Find where the given text appears and provide that cell's center as [X, Y] coordinate. 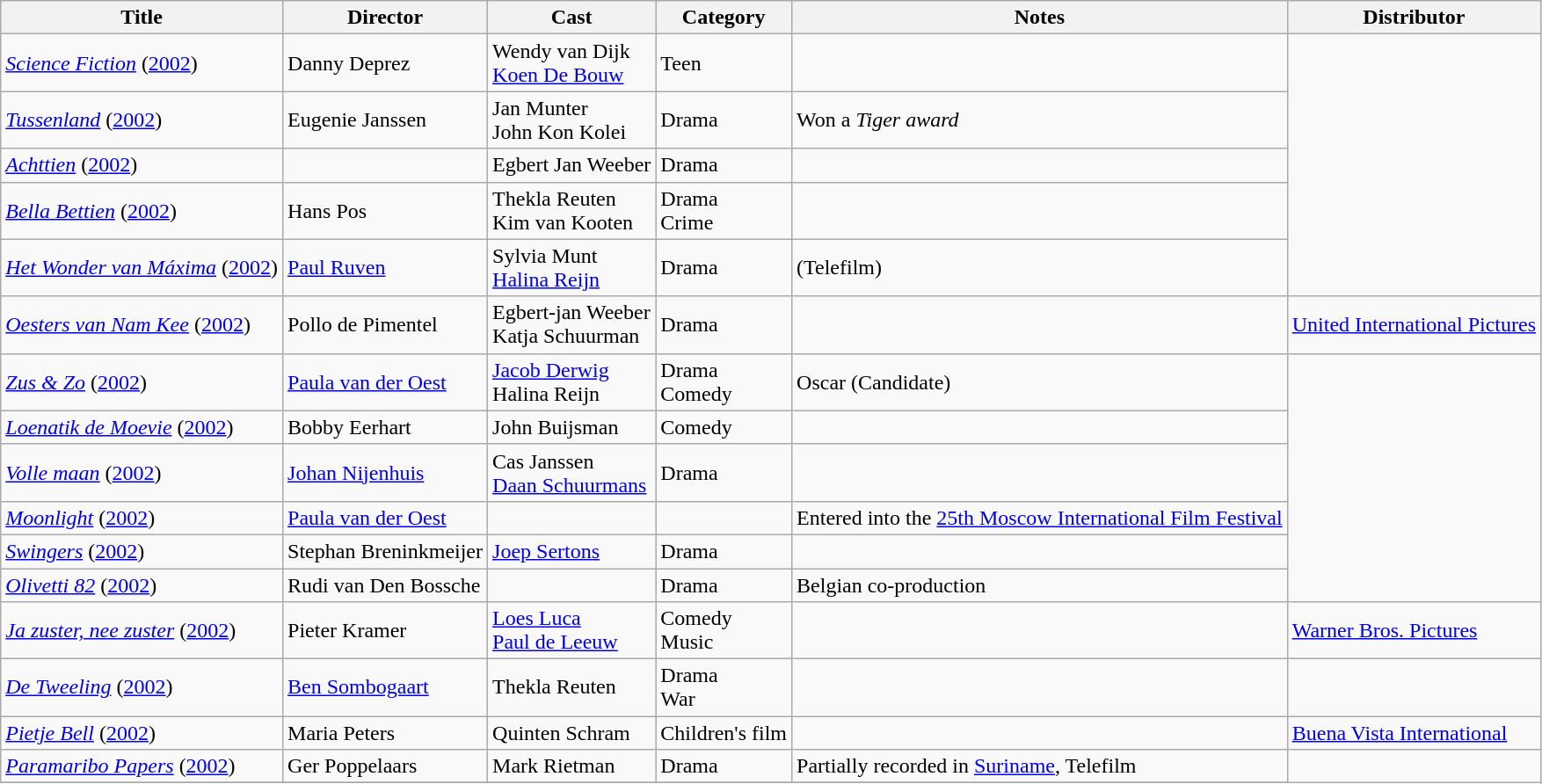
Children's film [724, 733]
Warner Bros. Pictures [1414, 631]
Pietje Bell (2002) [142, 733]
Paramaribo Papers (2002) [142, 766]
Cast [571, 18]
Jan MunterJohn Kon Kolei [571, 120]
Partially recorded in Suriname, Telefilm [1040, 766]
Cas JanssenDaan Schuurmans [571, 473]
Volle maan (2002) [142, 473]
Egbert-jan WeeberKatja Schuurman [571, 325]
Pieter Kramer [385, 631]
Mark Rietman [571, 766]
Joep Sertons [571, 551]
Swingers (2002) [142, 551]
DramaCrime [724, 211]
Comedy [724, 427]
John Buijsman [571, 427]
Olivetti 82 (2002) [142, 584]
Thekla ReutenKim van Kooten [571, 211]
Loenatik de Moevie (2002) [142, 427]
Oesters van Nam Kee (2002) [142, 325]
Teen [724, 63]
Director [385, 18]
Egbert Jan Weeber [571, 165]
Notes [1040, 18]
Jacob DerwigHalina Reijn [571, 381]
United International Pictures [1414, 325]
Category [724, 18]
Won a Tiger award [1040, 120]
Bella Bettien (2002) [142, 211]
Sylvia MuntHalina Reijn [571, 267]
Maria Peters [385, 733]
Loes LucaPaul de Leeuw [571, 631]
Eugenie Janssen [385, 120]
DramaComedy [724, 381]
Johan Nijenhuis [385, 473]
Belgian co-production [1040, 584]
Achttien (2002) [142, 165]
Science Fiction (2002) [142, 63]
Ger Poppelaars [385, 766]
Moonlight (2002) [142, 518]
Bobby Eerhart [385, 427]
Hans Pos [385, 211]
Buena Vista International [1414, 733]
Oscar (Candidate) [1040, 381]
Title [142, 18]
(Telefilm) [1040, 267]
Entered into the 25th Moscow International Film Festival [1040, 518]
Stephan Breninkmeijer [385, 551]
Ben Sombogaart [385, 687]
Wendy van DijkKoen De Bouw [571, 63]
Zus & Zo (2002) [142, 381]
Paul Ruven [385, 267]
Danny Deprez [385, 63]
De Tweeling (2002) [142, 687]
DramaWar [724, 687]
Tussenland (2002) [142, 120]
Pollo de Pimentel [385, 325]
Het Wonder van Máxima (2002) [142, 267]
Distributor [1414, 18]
Thekla Reuten [571, 687]
Quinten Schram [571, 733]
ComedyMusic [724, 631]
Ja zuster, nee zuster (2002) [142, 631]
Rudi van Den Bossche [385, 584]
